Search for the cell housing the specified text and yield its [x, y] center coordinate. 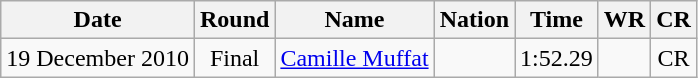
Name [354, 20]
Camille Muffat [354, 58]
Date [98, 20]
Time [557, 20]
WR [624, 20]
Round [234, 20]
1:52.29 [557, 58]
19 December 2010 [98, 58]
Final [234, 58]
Nation [474, 20]
